Find where the given text appears and provide that cell's center as [x, y] coordinate. 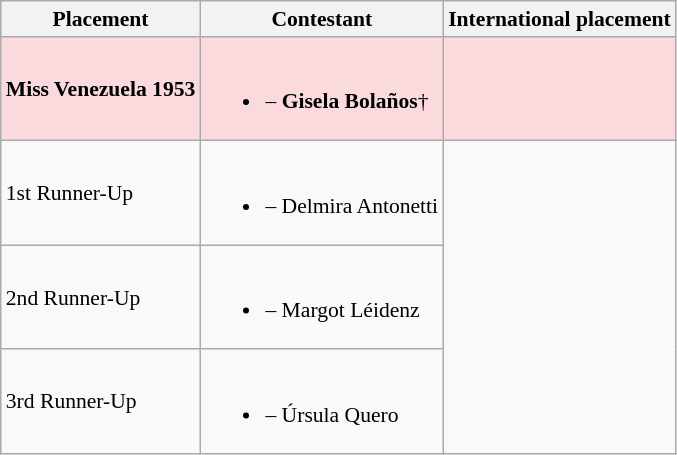
– Delmira Antonetti [322, 193]
– Margot Léidenz [322, 297]
Miss Venezuela 1953 [101, 89]
– Úrsula Quero [322, 402]
1st Runner-Up [101, 193]
– Gisela Bolaños† [322, 89]
3rd Runner-Up [101, 402]
Contestant [322, 19]
Placement [101, 19]
2nd Runner-Up [101, 297]
International placement [560, 19]
